Detect which cell encompasses the target text, then output its (x, y) center coordinate. 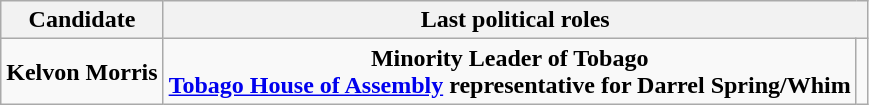
Minority Leader of Tobago Tobago House of Assembly representative for Darrel Spring/Whim (510, 72)
Last political roles (515, 20)
Kelvon Morris (82, 72)
Candidate (82, 20)
